Capture the cell that displays the provided text and extract its [X, Y] central coordinate. 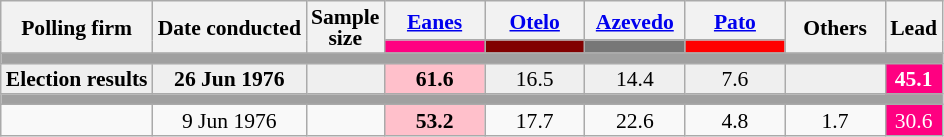
Samplesize [345, 27]
Date conducted [230, 27]
26 Jun 1976 [230, 78]
53.2 [434, 120]
61.6 [434, 78]
4.8 [735, 120]
Lead [914, 27]
Election results [77, 78]
Azevedo [635, 20]
Pato [735, 20]
Eanes [434, 20]
22.6 [635, 120]
17.7 [535, 120]
1.7 [835, 120]
9 Jun 1976 [230, 120]
Otelo [535, 20]
14.4 [635, 78]
45.1 [914, 78]
7.6 [735, 78]
Others [835, 27]
16.5 [535, 78]
Polling firm [77, 27]
30.6 [914, 120]
